Search for the cell housing the specified text and yield its [x, y] center coordinate. 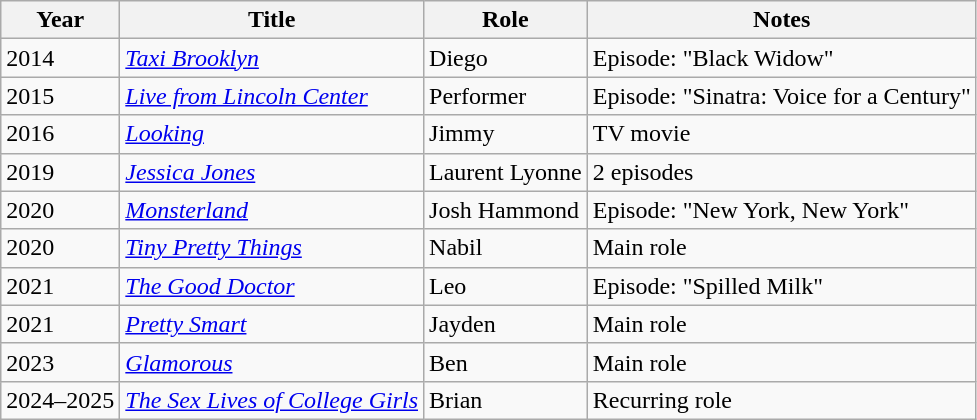
Notes [782, 20]
2019 [60, 172]
TV movie [782, 134]
2014 [60, 58]
The Good Doctor [272, 286]
Recurring role [782, 400]
Josh Hammond [506, 210]
2015 [60, 96]
Episode: "Spilled Milk" [782, 286]
Diego [506, 58]
Brian [506, 400]
2023 [60, 362]
Tiny Pretty Things [272, 248]
Episode: "Sinatra: Voice for a Century" [782, 96]
Role [506, 20]
Episode: "Black Widow" [782, 58]
Jayden [506, 324]
Taxi Brooklyn [272, 58]
2016 [60, 134]
Jessica Jones [272, 172]
The Sex Lives of College Girls [272, 400]
Year [60, 20]
Live from Lincoln Center [272, 96]
2024–2025 [60, 400]
Jimmy [506, 134]
Pretty Smart [272, 324]
Ben [506, 362]
Looking [272, 134]
Leo [506, 286]
Laurent Lyonne [506, 172]
2 episodes [782, 172]
Glamorous [272, 362]
Nabil [506, 248]
Title [272, 20]
Performer [506, 96]
Episode: "New York, New York" [782, 210]
Monsterland [272, 210]
